Determine the (x, y) coordinate at the center of the cell enclosing the given text.  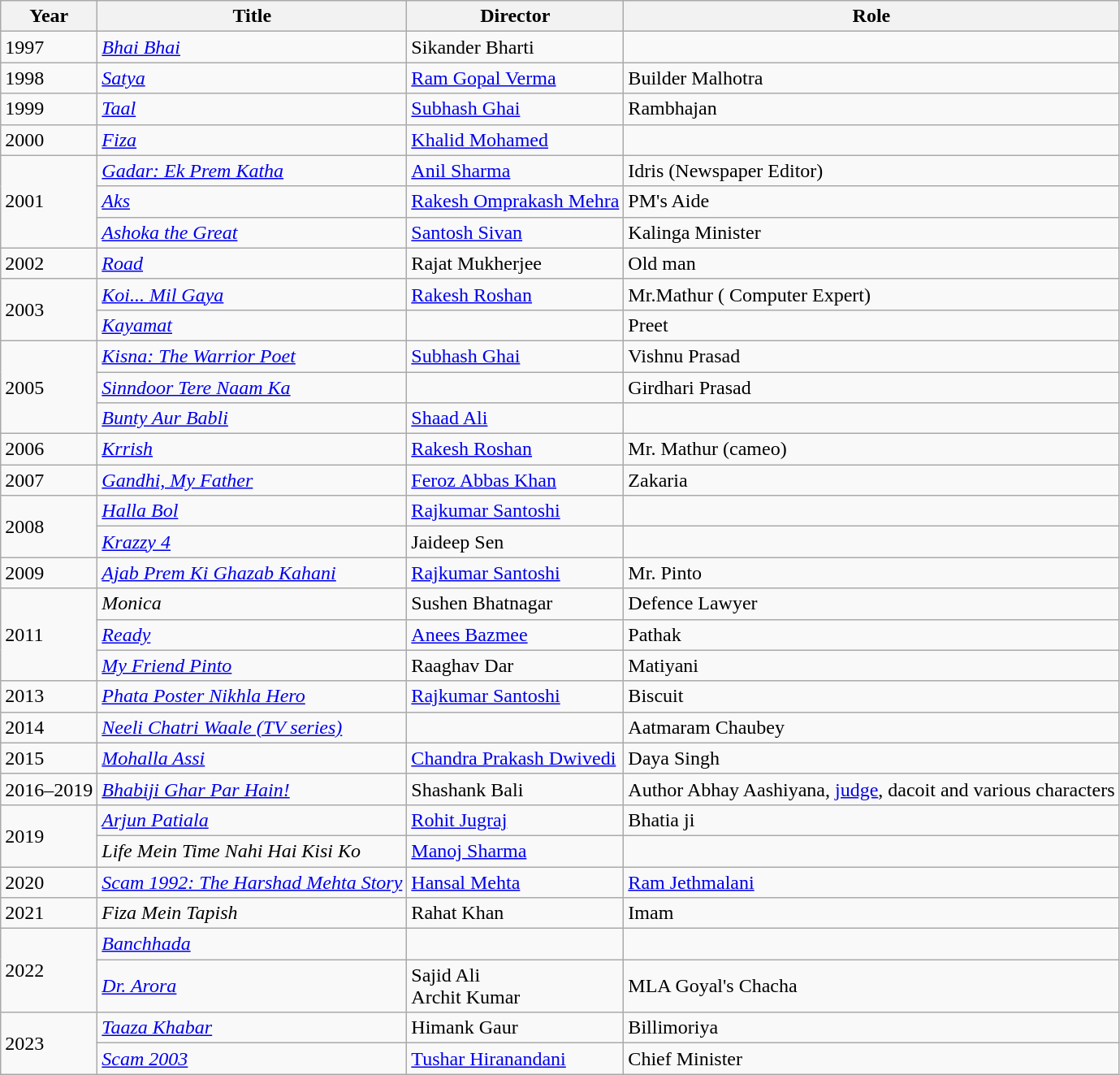
Krrish (252, 449)
Jaideep Sen (515, 542)
2023 (49, 1043)
Author Abhay Aashiyana, judge, dacoit and various characters (871, 789)
2002 (49, 263)
2011 (49, 635)
Bhai Bhai (252, 47)
Manoj Sharma (515, 851)
Satya (252, 78)
Santosh Sivan (515, 232)
Monica (252, 604)
MLA Goyal's Chacha (871, 986)
Gandhi, My Father (252, 480)
Himank Gaur (515, 1028)
Aatmaram Chaubey (871, 727)
Halla Bol (252, 511)
2007 (49, 480)
Bhatia ji (871, 820)
2013 (49, 696)
Sinndoor Tere Naam Ka (252, 388)
Road (252, 263)
Rahat Khan (515, 913)
1997 (49, 47)
Scam 2003 (252, 1059)
Life Mein Time Nahi Hai Kisi Ko (252, 851)
Arjun Patiala (252, 820)
Bhabiji Ghar Par Hain! (252, 789)
Matiyani (871, 665)
2005 (49, 387)
Taal (252, 109)
Builder Malhotra (871, 78)
Old man (871, 263)
Girdhari Prasad (871, 388)
Rakesh Omprakash Mehra (515, 202)
Kalinga Minister (871, 232)
Mr. Pinto (871, 573)
Billimoriya (871, 1028)
Sajid AliArchit Kumar (515, 986)
Phata Poster Nikhla Hero (252, 696)
Bunty Aur Babli (252, 418)
2001 (49, 202)
Year (49, 16)
Ready (252, 635)
Neeli Chatri Waale (TV series) (252, 727)
Shashank Bali (515, 789)
Raaghav Dar (515, 665)
Idris (Newspaper Editor) (871, 171)
2015 (49, 758)
Hansal Mehta (515, 882)
Mr.Mathur ( Computer Expert) (871, 294)
Vishnu Prasad (871, 356)
Daya Singh (871, 758)
Pathak (871, 635)
2022 (49, 970)
Kayamat (252, 325)
My Friend Pinto (252, 665)
2008 (49, 527)
Ashoka the Great (252, 232)
2009 (49, 573)
Ram Jethmalani (871, 882)
Chandra Prakash Dwivedi (515, 758)
2019 (49, 835)
2003 (49, 310)
2021 (49, 913)
Rajat Mukherjee (515, 263)
1998 (49, 78)
Mr. Mathur (cameo) (871, 449)
2006 (49, 449)
Anees Bazmee (515, 635)
Preet (871, 325)
Sikander Bharti (515, 47)
Scam 1992: The Harshad Mehta Story (252, 882)
Director (515, 16)
PM's Aide (871, 202)
1999 (49, 109)
2000 (49, 140)
Imam (871, 913)
Rambhajan (871, 109)
Chief Minister (871, 1059)
Gadar: Ek Prem Katha (252, 171)
2014 (49, 727)
Taaza Khabar (252, 1028)
Dr. Arora (252, 986)
Biscuit (871, 696)
Ram Gopal Verma (515, 78)
Rohit Jugraj (515, 820)
Shaad Ali (515, 418)
Fiza (252, 140)
Mohalla Assi (252, 758)
Aks (252, 202)
Kisna: The Warrior Poet (252, 356)
Title (252, 16)
Anil Sharma (515, 171)
2020 (49, 882)
Defence Lawyer (871, 604)
Sushen Bhatnagar (515, 604)
Krazzy 4 (252, 542)
Khalid Mohamed (515, 140)
Role (871, 16)
Feroz Abbas Khan (515, 480)
Tushar Hiranandani (515, 1059)
Zakaria (871, 480)
Banchhada (252, 944)
Koi... Mil Gaya (252, 294)
Ajab Prem Ki Ghazab Kahani (252, 573)
2016–2019 (49, 789)
Fiza Mein Tapish (252, 913)
